Capture the cell that displays the provided text and extract its (X, Y) central coordinate. 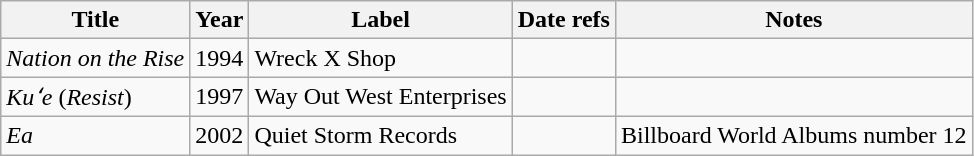
Quiet Storm Records (380, 135)
2002 (220, 135)
Billboard World Albums number 12 (794, 135)
Kuʻe (Resist) (96, 97)
Wreck X Shop (380, 58)
Notes (794, 20)
Title (96, 20)
Date refs (564, 20)
Year (220, 20)
Way Out West Enterprises (380, 97)
1994 (220, 58)
1997 (220, 97)
Label (380, 20)
Ea (96, 135)
Nation on the Rise (96, 58)
